Search for the cell housing the specified text and yield its [x, y] center coordinate. 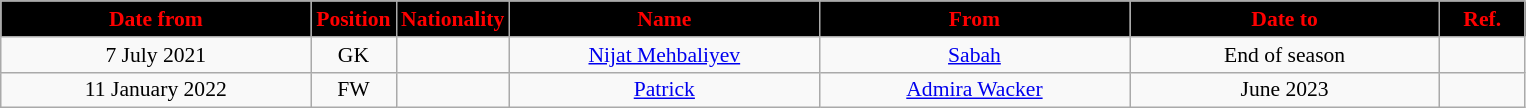
Name [664, 19]
June 2023 [1285, 90]
Nijat Mehbaliyev [664, 55]
Position [354, 19]
GK [354, 55]
Sabah [974, 55]
Admira Wacker [974, 90]
From [974, 19]
Date to [1285, 19]
Ref. [1482, 19]
Date from [156, 19]
Nationality [452, 19]
End of season [1285, 55]
Patrick [664, 90]
11 January 2022 [156, 90]
7 July 2021 [156, 55]
FW [354, 90]
